Capture the cell that displays the provided text and extract its (X, Y) central coordinate. 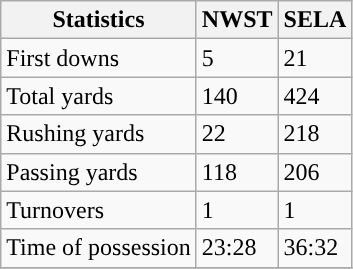
118 (237, 172)
First downs (99, 58)
Passing yards (99, 172)
SELA (315, 20)
218 (315, 134)
22 (237, 134)
23:28 (237, 248)
Total yards (99, 96)
Rushing yards (99, 134)
206 (315, 172)
Turnovers (99, 210)
21 (315, 58)
NWST (237, 20)
Time of possession (99, 248)
5 (237, 58)
36:32 (315, 248)
140 (237, 96)
424 (315, 96)
Statistics (99, 20)
